For the text-containing cell, return its midpoint in (X, Y) coordinate format. 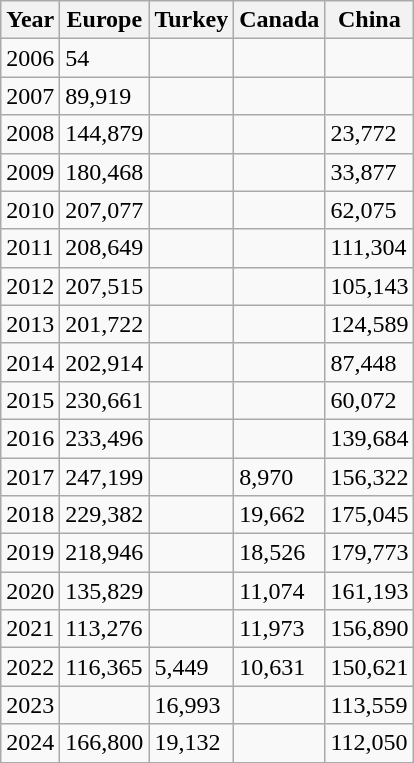
19,662 (280, 515)
2017 (30, 477)
156,322 (370, 477)
89,919 (104, 96)
2010 (30, 210)
11,973 (280, 629)
113,276 (104, 629)
2015 (30, 400)
2007 (30, 96)
2016 (30, 438)
2020 (30, 591)
207,077 (104, 210)
18,526 (280, 553)
124,589 (370, 324)
23,772 (370, 134)
54 (104, 58)
2021 (30, 629)
229,382 (104, 515)
139,684 (370, 438)
2022 (30, 667)
247,199 (104, 477)
175,045 (370, 515)
2024 (30, 743)
180,468 (104, 172)
19,132 (192, 743)
208,649 (104, 248)
202,914 (104, 362)
5,449 (192, 667)
2008 (30, 134)
156,890 (370, 629)
111,304 (370, 248)
Turkey (192, 20)
2018 (30, 515)
China (370, 20)
60,072 (370, 400)
218,946 (104, 553)
161,193 (370, 591)
87,448 (370, 362)
11,074 (280, 591)
116,365 (104, 667)
179,773 (370, 553)
2009 (30, 172)
233,496 (104, 438)
113,559 (370, 705)
166,800 (104, 743)
2011 (30, 248)
2006 (30, 58)
230,661 (104, 400)
Europe (104, 20)
201,722 (104, 324)
2012 (30, 286)
Year (30, 20)
2019 (30, 553)
33,877 (370, 172)
2013 (30, 324)
144,879 (104, 134)
112,050 (370, 743)
10,631 (280, 667)
150,621 (370, 667)
2014 (30, 362)
Canada (280, 20)
8,970 (280, 477)
105,143 (370, 286)
135,829 (104, 591)
2023 (30, 705)
62,075 (370, 210)
207,515 (104, 286)
16,993 (192, 705)
